Provide the [X, Y] coordinate of the cell's center where the given text is located.  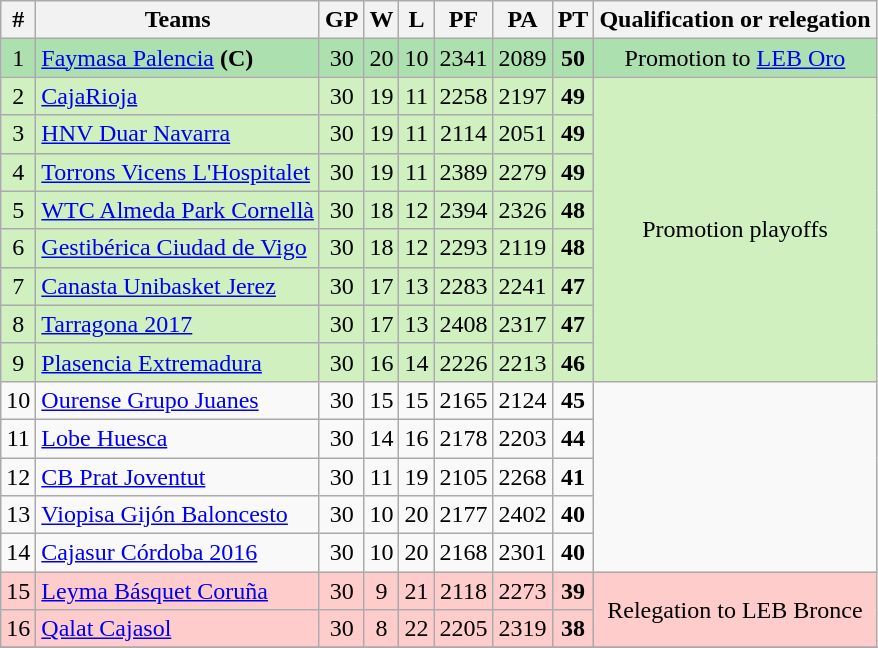
PT [573, 20]
2394 [464, 210]
6 [18, 248]
2226 [464, 362]
2268 [522, 477]
2197 [522, 96]
2114 [464, 134]
2118 [464, 591]
2241 [522, 286]
2283 [464, 286]
2279 [522, 172]
Canasta Unibasket Jerez [178, 286]
Relegation to LEB Bronce [735, 610]
2317 [522, 324]
W [382, 20]
2326 [522, 210]
2389 [464, 172]
L [416, 20]
2293 [464, 248]
2273 [522, 591]
50 [573, 58]
Leyma Básquet Coruña [178, 591]
Promotion playoffs [735, 229]
Cajasur Córdoba 2016 [178, 553]
44 [573, 438]
2177 [464, 515]
2408 [464, 324]
PF [464, 20]
39 [573, 591]
PA [522, 20]
Plasencia Extremadura [178, 362]
2178 [464, 438]
# [18, 20]
2 [18, 96]
2119 [522, 248]
2402 [522, 515]
2205 [464, 629]
2051 [522, 134]
Gestibérica Ciudad de Vigo [178, 248]
Faymasa Palencia (C) [178, 58]
1 [18, 58]
2301 [522, 553]
2203 [522, 438]
Ourense Grupo Juanes [178, 400]
2341 [464, 58]
2213 [522, 362]
CajaRioja [178, 96]
4 [18, 172]
21 [416, 591]
WTC Almeda Park Cornellà [178, 210]
38 [573, 629]
46 [573, 362]
2089 [522, 58]
2165 [464, 400]
Torrons Vicens L'Hospitalet [178, 172]
41 [573, 477]
7 [18, 286]
HNV Duar Navarra [178, 134]
CB Prat Joventut [178, 477]
Tarragona 2017 [178, 324]
2168 [464, 553]
45 [573, 400]
22 [416, 629]
5 [18, 210]
Teams [178, 20]
2124 [522, 400]
2319 [522, 629]
3 [18, 134]
2258 [464, 96]
GP [341, 20]
2105 [464, 477]
Lobe Huesca [178, 438]
Viopisa Gijón Baloncesto [178, 515]
Qalat Cajasol [178, 629]
Promotion to LEB Oro [735, 58]
Qualification or relegation [735, 20]
